Pinpoint the cell where the given text exists, returning its (X, Y) midpoint coordinate. 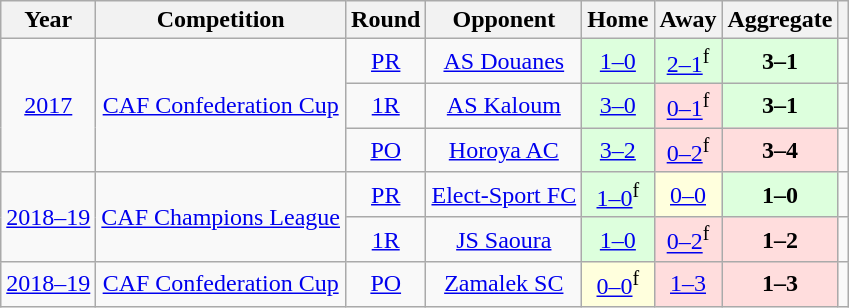
Aggregate (780, 20)
Home (618, 20)
Elect-Sport FC (504, 194)
0–0f (618, 284)
Competition (221, 20)
JS Saoura (504, 240)
3–0 (618, 106)
Year (48, 20)
3–4 (780, 150)
1–2 (780, 240)
3–2 (618, 150)
Opponent (504, 20)
Round (386, 20)
Away (688, 20)
CAF Champions League (221, 216)
1–0f (618, 194)
2017 (48, 106)
0–0 (688, 194)
2–1f (688, 62)
0–1f (688, 106)
AS Douanes (504, 62)
Zamalek SC (504, 284)
Horoya AC (504, 150)
AS Kaloum (504, 106)
